Find where the given text appears and provide that cell's center as [X, Y] coordinate. 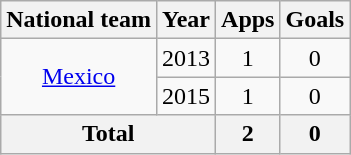
2 [248, 134]
2013 [186, 58]
Apps [248, 20]
Mexico [79, 77]
Year [186, 20]
2015 [186, 96]
National team [79, 20]
Total [108, 134]
Goals [315, 20]
